Return [X, Y] of the center of cell containing provided text 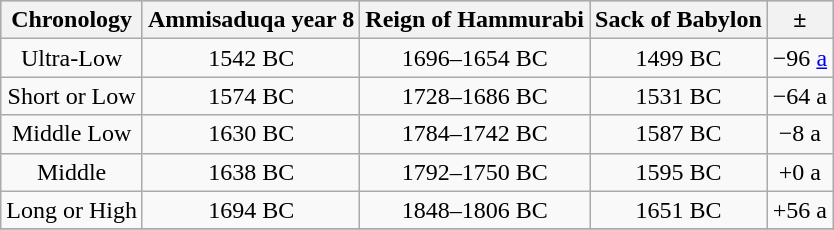
1728–1686 BC [475, 96]
−8 a [800, 134]
1542 BC [250, 58]
−64 a [800, 96]
Chronology [72, 20]
+0 a [800, 172]
1848–1806 BC [475, 210]
1574 BC [250, 96]
1651 BC [679, 210]
1638 BC [250, 172]
1595 BC [679, 172]
1696–1654 BC [475, 58]
Middle [72, 172]
Reign of Hammurabi [475, 20]
1630 BC [250, 134]
1784–1742 BC [475, 134]
1792–1750 BC [475, 172]
−96 a [800, 58]
± [800, 20]
Long or High [72, 210]
1531 BC [679, 96]
Sack of Babylon [679, 20]
+56 a [800, 210]
1587 BC [679, 134]
Ammisaduqa year 8 [250, 20]
1694 BC [250, 210]
Ultra-Low [72, 58]
Middle Low [72, 134]
Short or Low [72, 96]
1499 BC [679, 58]
